For the text-containing cell, return its midpoint in [X, Y] coordinate format. 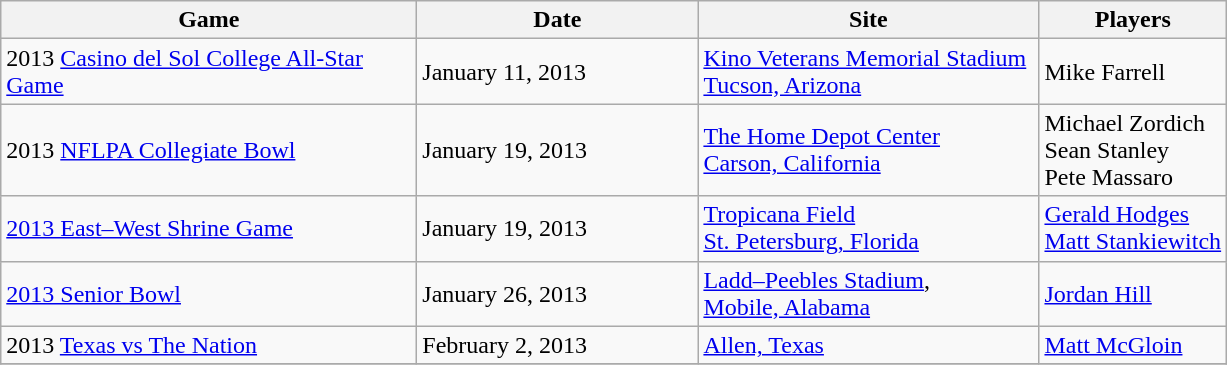
February 2, 2013 [558, 345]
2013 NFLPA Collegiate Bowl [209, 150]
2013 East–West Shrine Game [209, 228]
Players [1133, 20]
Gerald HodgesMatt Stankiewitch [1133, 228]
January 26, 2013 [558, 294]
Ladd–Peebles Stadium,Mobile, Alabama [868, 294]
2013 Senior Bowl [209, 294]
Tropicana FieldSt. Petersburg, Florida [868, 228]
2013 Texas vs The Nation [209, 345]
2013 Casino del Sol College All-Star Game [209, 72]
Game [209, 20]
Date [558, 20]
Michael ZordichSean StanleyPete Massaro [1133, 150]
Site [868, 20]
January 11, 2013 [558, 72]
Jordan Hill [1133, 294]
The Home Depot CenterCarson, California [868, 150]
Allen, Texas [868, 345]
Matt McGloin [1133, 345]
Mike Farrell [1133, 72]
Kino Veterans Memorial StadiumTucson, Arizona [868, 72]
